Extract the (X, Y) coordinate from the center of the cell holding the provided text.  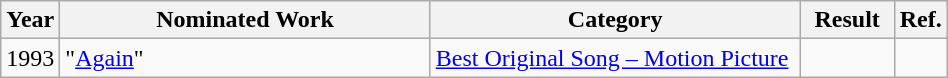
Year (30, 20)
Nominated Work (245, 20)
Ref. (920, 20)
1993 (30, 58)
Category (615, 20)
"Again" (245, 58)
Best Original Song – Motion Picture (615, 58)
Result (847, 20)
